Extract the [x, y] coordinate from the center of the cell holding the provided text.  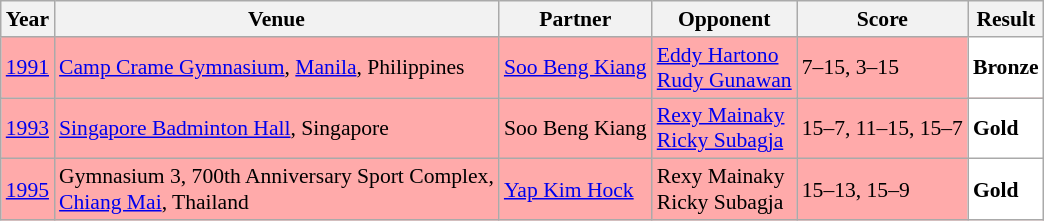
Year [28, 19]
Bronze [1006, 68]
Partner [576, 19]
7–15, 3–15 [882, 68]
Camp Crame Gymnasium, Manila, Philippines [276, 68]
Opponent [724, 19]
Yap Kim Hock [576, 190]
Eddy Hartono Rudy Gunawan [724, 68]
Venue [276, 19]
1995 [28, 190]
Result [1006, 19]
15–7, 11–15, 15–7 [882, 128]
Score [882, 19]
15–13, 15–9 [882, 190]
1993 [28, 128]
Gymnasium 3, 700th Anniversary Sport Complex,Chiang Mai, Thailand [276, 190]
Singapore Badminton Hall, Singapore [276, 128]
1991 [28, 68]
